Capture the cell that displays the provided text and extract its [x, y] central coordinate. 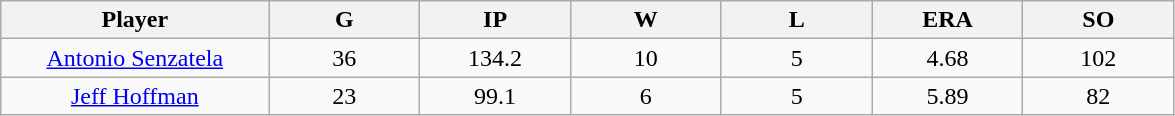
SO [1098, 20]
102 [1098, 58]
4.68 [948, 58]
Player [135, 20]
23 [344, 96]
G [344, 20]
ERA [948, 20]
Antonio Senzatela [135, 58]
L [796, 20]
36 [344, 58]
Jeff Hoffman [135, 96]
IP [496, 20]
82 [1098, 96]
10 [646, 58]
W [646, 20]
99.1 [496, 96]
5.89 [948, 96]
6 [646, 96]
134.2 [496, 58]
